Find where the given text appears and provide that cell's center as (X, Y) coordinate. 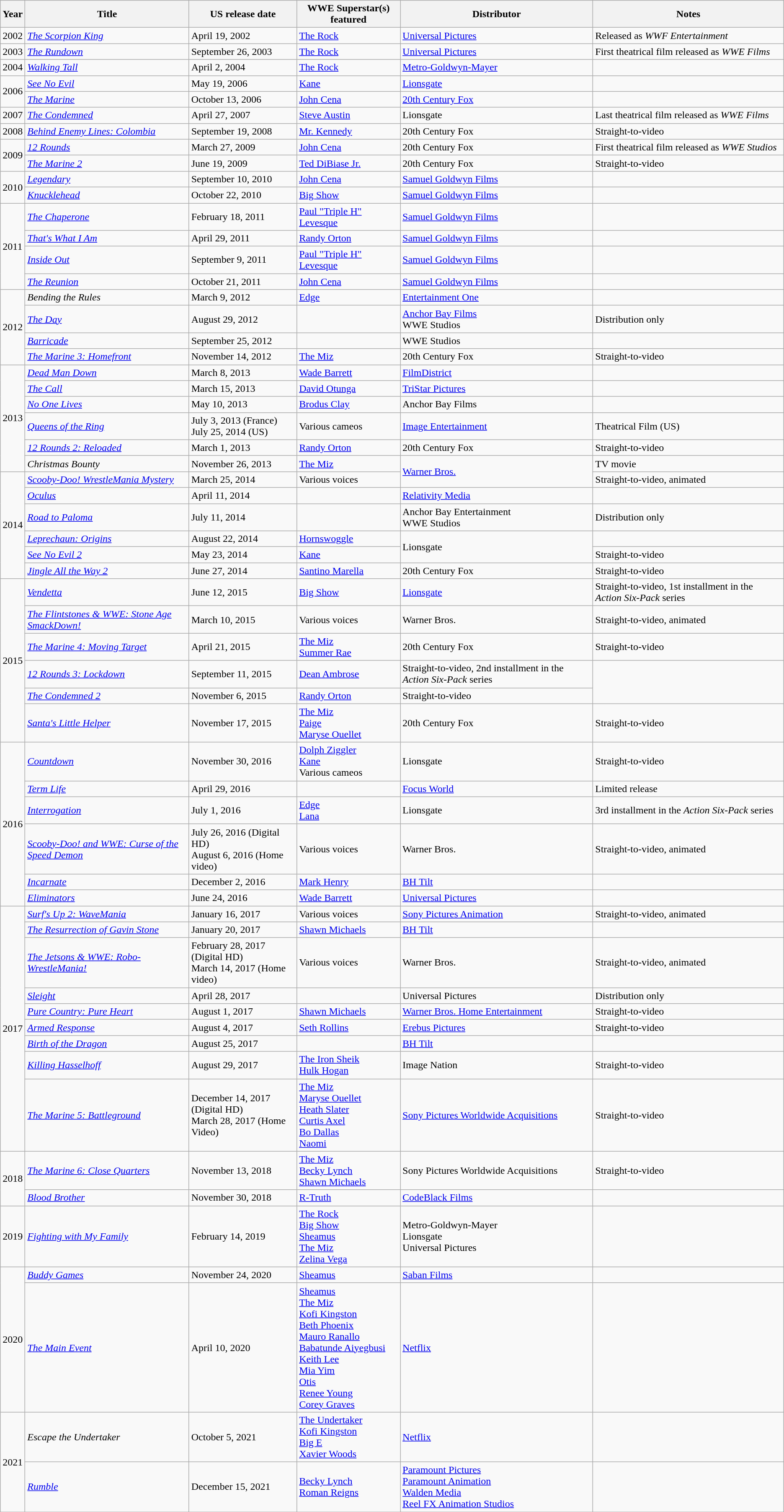
Distributor (497, 14)
12 Rounds 3: Lockdown (107, 674)
The Jetsons & WWE: Robo-WrestleMania! (107, 963)
Rumble (107, 1487)
2019 (13, 1236)
Term Life (107, 789)
EdgeLana (348, 810)
The Resurrection of Gavin Stone (107, 930)
Oculus (107, 495)
Dolph ZigglerKaneVarious cameos (348, 761)
2007 (13, 115)
The Flintstones & WWE: Stone Age SmackDown! (107, 619)
March 1, 2013 (243, 448)
Walking Tall (107, 67)
2018 (13, 1178)
March 25, 2014 (243, 479)
October 21, 2011 (243, 282)
Escape the Undertaker (107, 1437)
November 17, 2015 (243, 723)
Image Entertainment (497, 426)
2017 (13, 1029)
Seth Rollins (348, 1028)
Entertainment One (497, 298)
Theatrical Film (US) (689, 426)
Bending the Rules (107, 298)
The Marine 3: Homefront (107, 357)
November 6, 2015 (243, 696)
The Chaperone (107, 216)
See No Evil (107, 83)
December 14, 2017 (Digital HD) March 28, 2017 (Home Video) (243, 1115)
January 16, 2017 (243, 914)
Birth of the Dragon (107, 1043)
Pure Country: Pure Heart (107, 1012)
November 26, 2013 (243, 463)
August 25, 2017 (243, 1043)
The RockBig ShowSheamusThe MizZelina Vega (348, 1236)
Edge (348, 298)
Killing Hasselhoff (107, 1065)
Relativity Media (497, 495)
Armed Response (107, 1028)
Scooby-Doo! and WWE: Curse of the Speed Demon (107, 849)
September 19, 2008 (243, 131)
March 9, 2012 (243, 298)
March 27, 2009 (243, 147)
Dean Ambrose (348, 674)
December 2, 2016 (243, 882)
Eliminators (107, 898)
July 11, 2014 (243, 517)
September 10, 2010 (243, 179)
The Reunion (107, 282)
August 22, 2014 (243, 539)
SheamusThe MizKofi KingstonBeth PhoenixMauro RanalloBabatunde AiyegbusiKeith LeeMia YimOtisRenee YoungCorey Graves (348, 1347)
Buddy Games (107, 1275)
The Condemned 2 (107, 696)
Anchor Bay Films (497, 404)
Jingle All the Way 2 (107, 571)
Sleight (107, 996)
October 22, 2010 (243, 195)
June 24, 2016 (243, 898)
March 10, 2015 (243, 619)
The Marine 4: Moving Target (107, 647)
2002 (13, 36)
2008 (13, 131)
Last theatrical film released as WWE Films (689, 115)
2016 (13, 824)
April 11, 2014 (243, 495)
April 29, 2016 (243, 789)
April 27, 2007 (243, 115)
May 10, 2013 (243, 404)
That's What I Am (107, 238)
December 15, 2021 (243, 1487)
Barricade (107, 341)
Leprechaun: Origins (107, 539)
WWE Studios (497, 341)
US release date (243, 14)
Mr. Kennedy (348, 131)
Metro-Goldwyn-Mayer Lionsgate Universal Pictures (497, 1236)
August 29, 2012 (243, 319)
Paramount PicturesParamount AnimationWalden MediaReel FX Animation Studios (497, 1487)
Straight-to-video, 1st installment in the Action Six-Pack series (689, 593)
April 21, 2015 (243, 647)
July 3, 2013 (France) July 25, 2014 (US) (243, 426)
FilmDistrict (497, 373)
June 27, 2014 (243, 571)
See No Evil 2 (107, 555)
March 8, 2013 (243, 373)
The Condemned (107, 115)
The Marine (107, 99)
Warner Bros. Home Entertainment (497, 1012)
Saban Films (497, 1275)
2021 (13, 1462)
The MizPaige Maryse Ouellet (348, 723)
2011 (13, 246)
12 Rounds (107, 147)
CodeBlack Films (497, 1198)
The Main Event (107, 1347)
October 5, 2021 (243, 1437)
2014 (13, 525)
Blood Brother (107, 1198)
May 19, 2006 (243, 83)
The MizMaryse OuelletHeath SlaterCurtis AxelBo DallasNaomi (348, 1115)
Inside Out (107, 260)
April 10, 2020 (243, 1347)
The Marine 5: Battleground (107, 1115)
The Scorpion King (107, 36)
Vendetta (107, 593)
November 24, 2020 (243, 1275)
Anchor Bay FilmsWWE Studios (497, 319)
June 12, 2015 (243, 593)
April 29, 2011 (243, 238)
Sony Pictures Animation (497, 914)
Scooby-Doo! WrestleMania Mystery (107, 479)
WWE Superstar(s) featured (348, 14)
March 15, 2013 (243, 388)
July 1, 2016 (243, 810)
Surf's Up 2: WaveMania (107, 914)
Anchor Bay EntertainmentWWE Studios (497, 517)
David Otunga (348, 388)
July 26, 2016 (Digital HD) August 6, 2016 (Home video) (243, 849)
Becky LynchRoman Reigns (348, 1487)
The UndertakerKofi KingstonBig EXavier Woods (348, 1437)
Mark Henry (348, 882)
Incarnate (107, 882)
The Marine 2 (107, 163)
Released as WWF Entertainment (689, 36)
February 18, 2011 (243, 216)
The Iron Sheik Hulk Hogan (348, 1065)
February 28, 2017 (Digital HD) March 14, 2017 (Home video) (243, 963)
May 23, 2014 (243, 555)
November 30, 2018 (243, 1198)
First theatrical film released as WWE Films (689, 52)
The Day (107, 319)
August 29, 2017 (243, 1065)
2020 (13, 1339)
August 4, 2017 (243, 1028)
Limited release (689, 789)
Santa's Little Helper (107, 723)
Notes (689, 14)
Steve Austin (348, 115)
Behind Enemy Lines: Colombia (107, 131)
The MizSummer Rae (348, 647)
June 19, 2009 (243, 163)
February 14, 2019 (243, 1236)
November 14, 2012 (243, 357)
January 20, 2017 (243, 930)
R-Truth (348, 1198)
First theatrical film released as WWE Studios (689, 147)
Image Nation (497, 1065)
No One Lives (107, 404)
Countdown (107, 761)
Santino Marella (348, 571)
November 30, 2016 (243, 761)
September 25, 2012 (243, 341)
The Rundown (107, 52)
2004 (13, 67)
TV movie (689, 463)
September 11, 2015 (243, 674)
Hornswoggle (348, 539)
The Marine 6: Close Quarters (107, 1170)
Various cameos (348, 426)
Metro-Goldwyn-Mayer (497, 67)
2010 (13, 187)
September 9, 2011 (243, 260)
Straight-to-video, 2nd installment in the Action Six-Pack series (497, 674)
Queens of the Ring (107, 426)
August 1, 2017 (243, 1012)
3rd installment in the Action Six-Pack series (689, 810)
Brodus Clay (348, 404)
Interrogation (107, 810)
Focus World (497, 789)
Title (107, 14)
April 19, 2002 (243, 36)
2013 (13, 418)
Legendary (107, 179)
12 Rounds 2: Reloaded (107, 448)
Road to Paloma (107, 517)
Christmas Bounty (107, 463)
Ted DiBiase Jr. (348, 163)
2003 (13, 52)
Erebus Pictures (497, 1028)
2015 (13, 660)
2009 (13, 155)
April 2, 2004 (243, 67)
2006 (13, 91)
Year (13, 14)
The MizBecky LynchShawn Michaels (348, 1170)
Knucklehead (107, 195)
Fighting with My Family (107, 1236)
Sheamus (348, 1275)
Dead Man Down (107, 373)
September 26, 2003 (243, 52)
April 28, 2017 (243, 996)
November 13, 2018 (243, 1170)
2012 (13, 327)
October 13, 2006 (243, 99)
TriStar Pictures (497, 388)
The Call (107, 388)
